Locate the cell with the specified text and output its [X, Y] center coordinate. 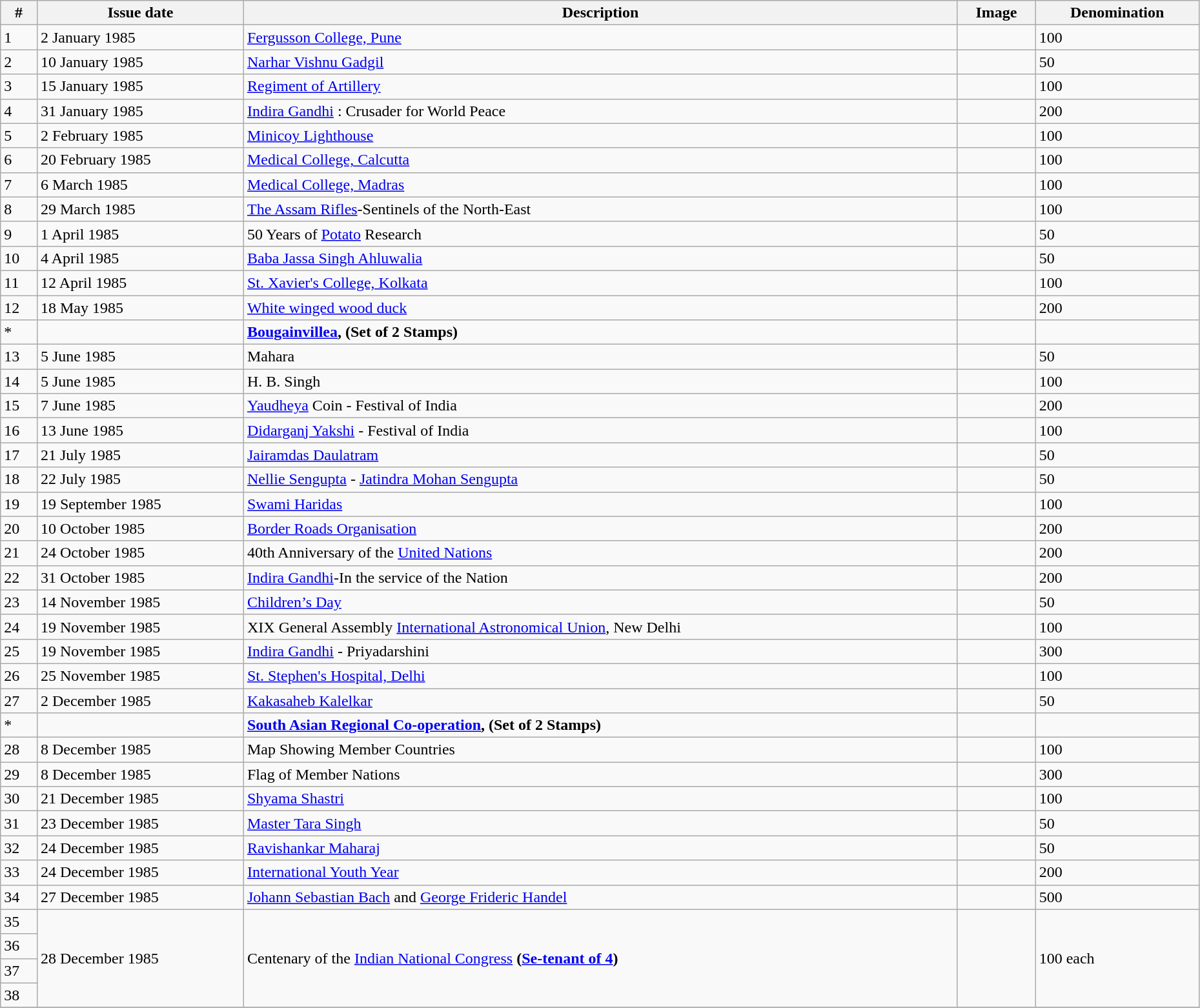
22 July 1985 [140, 479]
Narhar Vishnu Gadgil [600, 62]
25 [19, 651]
H. B. Singh [600, 381]
Map Showing Member Countries [600, 750]
International Youth Year [600, 872]
Baba Jassa Singh Ahluwalia [600, 258]
27 December 1985 [140, 897]
13 June 1985 [140, 430]
Border Roads Organisation [600, 529]
28 [19, 750]
16 [19, 430]
11 [19, 283]
2 February 1985 [140, 136]
2 December 1985 [140, 700]
24 October 1985 [140, 553]
19 September 1985 [140, 504]
18 [19, 479]
7 [19, 185]
Flag of Member Nations [600, 774]
6 [19, 160]
28 December 1985 [140, 958]
34 [19, 897]
Centenary of the Indian National Congress (Se-tenant of 4) [600, 958]
10 January 1985 [140, 62]
32 [19, 848]
Ravishankar Maharaj [600, 848]
Shyama Shastri [600, 799]
6 March 1985 [140, 185]
21 [19, 553]
22 [19, 578]
31 [19, 823]
7 June 1985 [140, 406]
1 April 1985 [140, 234]
40th Anniversary of the United Nations [600, 553]
XIX General Assembly International Astronomical Union, New Delhi [600, 627]
29 [19, 774]
100 each [1117, 958]
St. Xavier's College, Kolkata [600, 283]
1 [19, 37]
30 [19, 799]
36 [19, 946]
20 February 1985 [140, 160]
Indira Gandhi : Crusader for World Peace [600, 111]
38 [19, 995]
5 [19, 136]
3 [19, 86]
2 [19, 62]
15 [19, 406]
21 December 1985 [140, 799]
Bougainvillea, (Set of 2 Stamps) [600, 332]
Children’s Day [600, 602]
St. Stephen's Hospital, Delhi [600, 676]
14 [19, 381]
4 April 1985 [140, 258]
19 [19, 504]
Jairamdas Daulatram [600, 455]
13 [19, 357]
37 [19, 971]
9 [19, 234]
27 [19, 700]
26 [19, 676]
Issue date [140, 13]
Indira Gandhi - Priyadarshini [600, 651]
Denomination [1117, 13]
Kakasaheb Kalelkar [600, 700]
Medical College, Madras [600, 185]
Yaudheya Coin - Festival of India [600, 406]
White winged wood duck [600, 308]
Fergusson College, Pune [600, 37]
14 November 1985 [140, 602]
35 [19, 922]
Master Tara Singh [600, 823]
South Asian Regional Co-operation, (Set of 2 Stamps) [600, 725]
33 [19, 872]
23 [19, 602]
10 [19, 258]
Indira Gandhi-In the service of the Nation [600, 578]
50 Years of Potato Research [600, 234]
23 December 1985 [140, 823]
Johann Sebastian Bach and George Frideric Handel [600, 897]
500 [1117, 897]
15 January 1985 [140, 86]
18 May 1985 [140, 308]
25 November 1985 [140, 676]
Description [600, 13]
29 March 1985 [140, 209]
Mahara [600, 357]
Medical College, Calcutta [600, 160]
8 [19, 209]
4 [19, 111]
Minicoy Lighthouse [600, 136]
31 October 1985 [140, 578]
31 January 1985 [140, 111]
21 July 1985 [140, 455]
# [19, 13]
The Assam Rifles-Sentinels of the North-East [600, 209]
20 [19, 529]
Nellie Sengupta - Jatindra Mohan Sengupta [600, 479]
Regiment of Artillery [600, 86]
Swami Haridas [600, 504]
17 [19, 455]
12 April 1985 [140, 283]
10 October 1985 [140, 529]
24 [19, 627]
12 [19, 308]
Didarganj Yakshi - Festival of India [600, 430]
2 January 1985 [140, 37]
Image [997, 13]
